Search for the cell housing the specified text and yield its (x, y) center coordinate. 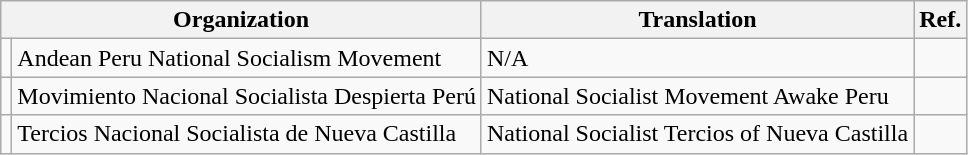
National Socialist Tercios of Nueva Castilla (697, 134)
National Socialist Movement Awake Peru (697, 96)
Translation (697, 20)
Andean Peru National Socialism Movement (247, 58)
Organization (242, 20)
Movimiento Nacional Socialista Despierta Perú (247, 96)
Ref. (940, 20)
N/A (697, 58)
Tercios Nacional Socialista de Nueva Castilla (247, 134)
